Find where the given text appears and provide that cell's center as [x, y] coordinate. 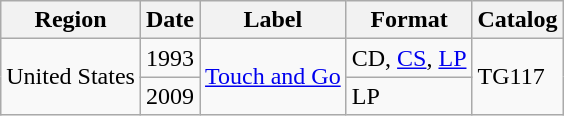
Touch and Go [274, 77]
CD, CS, LP [409, 58]
Region [71, 20]
Catalog [518, 20]
TG117 [518, 77]
Date [170, 20]
LP [409, 96]
1993 [170, 58]
Label [274, 20]
2009 [170, 96]
Format [409, 20]
United States [71, 77]
